Detect which cell encompasses the target text, then output its [x, y] center coordinate. 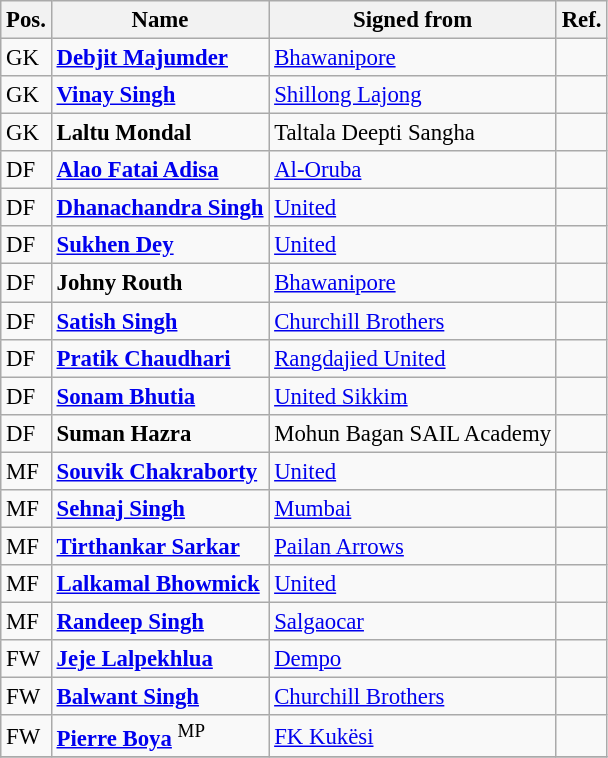
Taltala Deepti Sangha [413, 133]
Jeje Lalpekhlua [160, 659]
Ref. [581, 20]
Randeep Singh [160, 621]
Rangdajied United [413, 358]
Balwant Singh [160, 697]
Sukhen Dey [160, 245]
Pierre Boya MP [160, 736]
Signed from [413, 20]
Pratik Chaudhari [160, 358]
Al-Oruba [413, 170]
Shillong Lajong [413, 95]
Mumbai [413, 509]
Name [160, 20]
Laltu Mondal [160, 133]
Pailan Arrows [413, 546]
Pos. [26, 20]
Suman Hazra [160, 433]
Souvik Chakraborty [160, 471]
Johny Routh [160, 283]
FK Kukësi [413, 736]
Debjit Majumder [160, 58]
Mohun Bagan SAIL Academy [413, 433]
Dhanachandra Singh [160, 208]
Dempo [413, 659]
Sehnaj Singh [160, 509]
Alao Fatai Adisa [160, 170]
Tirthankar Sarkar [160, 546]
Salgaocar [413, 621]
United Sikkim [413, 396]
Sonam Bhutia [160, 396]
Vinay Singh [160, 95]
Satish Singh [160, 321]
Lalkamal Bhowmick [160, 584]
